Extract the [x, y] coordinate from the center of the cell holding the provided text.  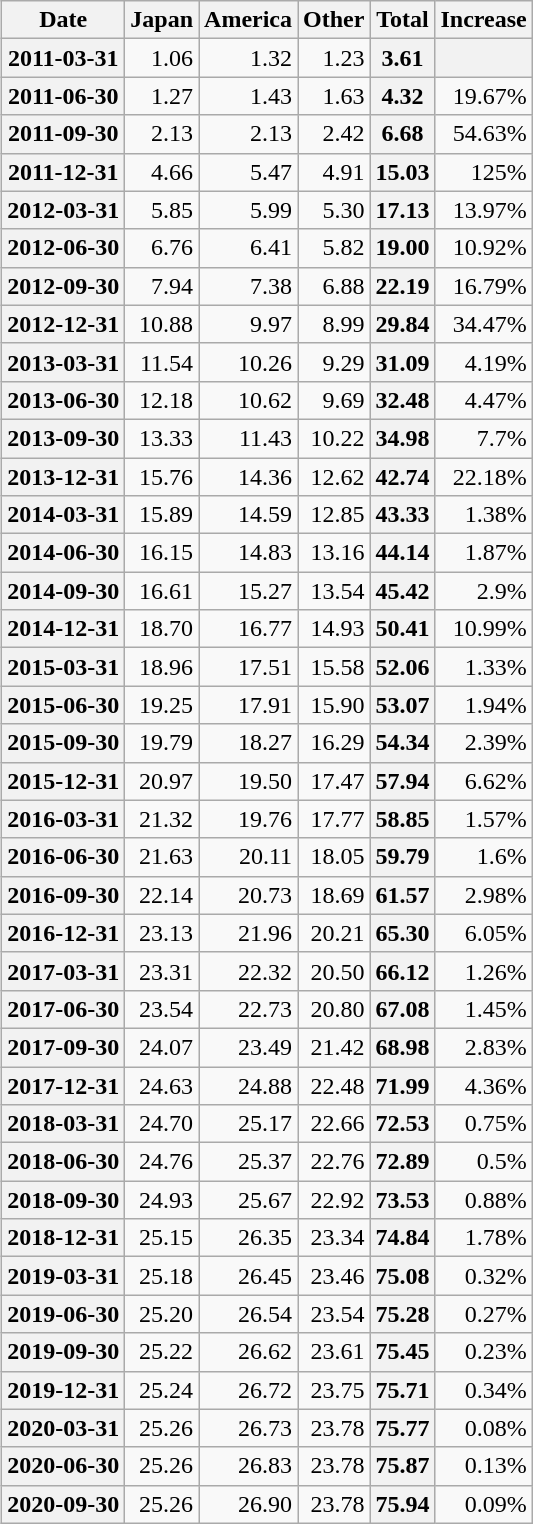
19.67% [484, 96]
2011-03-31 [64, 58]
2.9% [484, 591]
22.92 [334, 1200]
Total [402, 20]
67.08 [402, 1009]
2014-09-30 [64, 591]
5.30 [334, 210]
4.47% [484, 400]
1.27 [162, 96]
6.76 [162, 248]
22.18% [484, 477]
2.42 [334, 134]
1.26% [484, 971]
18.70 [162, 629]
15.03 [402, 172]
2014-06-30 [64, 553]
2014-03-31 [64, 515]
26.83 [248, 1466]
23.34 [334, 1238]
74.84 [402, 1238]
12.62 [334, 477]
14.83 [248, 553]
2.39% [484, 743]
9.69 [334, 400]
2019-06-30 [64, 1314]
25.37 [248, 1162]
2012-06-30 [64, 248]
75.77 [402, 1428]
19.50 [248, 781]
24.93 [162, 1200]
15.76 [162, 477]
1.43 [248, 96]
75.71 [402, 1390]
19.79 [162, 743]
125% [484, 172]
12.85 [334, 515]
26.73 [248, 1428]
0.75% [484, 1124]
21.42 [334, 1047]
43.33 [402, 515]
22.19 [402, 286]
75.87 [402, 1466]
4.19% [484, 362]
6.41 [248, 248]
1.45% [484, 1009]
17.47 [334, 781]
10.92% [484, 248]
4.66 [162, 172]
2011-06-30 [64, 96]
13.54 [334, 591]
10.99% [484, 629]
4.36% [484, 1085]
26.54 [248, 1314]
1.23 [334, 58]
4.32 [402, 96]
20.21 [334, 933]
0.08% [484, 1428]
15.90 [334, 705]
0.27% [484, 1314]
34.47% [484, 324]
13.97% [484, 210]
20.80 [334, 1009]
54.63% [484, 134]
17.91 [248, 705]
2018-03-31 [64, 1124]
26.45 [248, 1276]
0.5% [484, 1162]
26.72 [248, 1390]
2012-03-31 [64, 210]
2017-09-30 [64, 1047]
2.83% [484, 1047]
52.06 [402, 667]
1.63 [334, 96]
2014-12-31 [64, 629]
26.90 [248, 1504]
2019-09-30 [64, 1352]
2018-06-30 [64, 1162]
17.77 [334, 819]
22.14 [162, 895]
6.62% [484, 781]
5.47 [248, 172]
1.87% [484, 553]
2015-09-30 [64, 743]
23.31 [162, 971]
25.67 [248, 1200]
50.41 [402, 629]
14.59 [248, 515]
57.94 [402, 781]
15.27 [248, 591]
59.79 [402, 857]
31.09 [402, 362]
2016-06-30 [64, 857]
16.29 [334, 743]
26.35 [248, 1238]
0.88% [484, 1200]
6.68 [402, 134]
14.36 [248, 477]
53.07 [402, 705]
18.69 [334, 895]
Japan [162, 20]
20.73 [248, 895]
23.13 [162, 933]
25.22 [162, 1352]
1.78% [484, 1238]
32.48 [402, 400]
2016-12-31 [64, 933]
13.33 [162, 438]
0.13% [484, 1466]
7.7% [484, 438]
9.29 [334, 362]
2016-09-30 [64, 895]
2013-09-30 [64, 438]
10.22 [334, 438]
2013-06-30 [64, 400]
12.18 [162, 400]
0.32% [484, 1276]
0.34% [484, 1390]
1.33% [484, 667]
2.98% [484, 895]
15.89 [162, 515]
1.94% [484, 705]
26.62 [248, 1352]
44.14 [402, 553]
73.53 [402, 1200]
24.63 [162, 1085]
15.58 [334, 667]
23.61 [334, 1352]
25.18 [162, 1276]
58.85 [402, 819]
65.30 [402, 933]
21.96 [248, 933]
22.66 [334, 1124]
13.16 [334, 553]
0.09% [484, 1504]
16.15 [162, 553]
21.32 [162, 819]
10.62 [248, 400]
29.84 [402, 324]
17.13 [402, 210]
7.38 [248, 286]
2020-09-30 [64, 1504]
2012-12-31 [64, 324]
72.89 [402, 1162]
61.57 [402, 895]
5.99 [248, 210]
24.76 [162, 1162]
25.24 [162, 1390]
24.70 [162, 1124]
25.20 [162, 1314]
66.12 [402, 971]
23.49 [248, 1047]
1.06 [162, 58]
1.6% [484, 857]
8.99 [334, 324]
75.28 [402, 1314]
0.23% [484, 1352]
2013-03-31 [64, 362]
23.75 [334, 1390]
5.82 [334, 248]
10.26 [248, 362]
75.45 [402, 1352]
2015-12-31 [64, 781]
2017-12-31 [64, 1085]
22.32 [248, 971]
42.74 [402, 477]
20.97 [162, 781]
34.98 [402, 438]
17.51 [248, 667]
Other [334, 20]
11.43 [248, 438]
1.32 [248, 58]
22.76 [334, 1162]
18.05 [334, 857]
14.93 [334, 629]
19.00 [402, 248]
22.73 [248, 1009]
75.94 [402, 1504]
2020-06-30 [64, 1466]
Increase [484, 20]
3.61 [402, 58]
25.15 [162, 1238]
2011-12-31 [64, 172]
7.94 [162, 286]
6.88 [334, 286]
6.05% [484, 933]
71.99 [402, 1085]
2020-03-31 [64, 1428]
11.54 [162, 362]
2017-03-31 [64, 971]
10.88 [162, 324]
2016-03-31 [64, 819]
America [248, 20]
1.57% [484, 819]
54.34 [402, 743]
9.97 [248, 324]
5.85 [162, 210]
2018-12-31 [64, 1238]
16.61 [162, 591]
16.79% [484, 286]
23.46 [334, 1276]
22.48 [334, 1085]
72.53 [402, 1124]
1.38% [484, 515]
2015-03-31 [64, 667]
75.08 [402, 1276]
2012-09-30 [64, 286]
21.63 [162, 857]
19.25 [162, 705]
2011-09-30 [64, 134]
18.96 [162, 667]
18.27 [248, 743]
24.88 [248, 1085]
24.07 [162, 1047]
45.42 [402, 591]
2019-03-31 [64, 1276]
2015-06-30 [64, 705]
20.11 [248, 857]
2019-12-31 [64, 1390]
2013-12-31 [64, 477]
4.91 [334, 172]
68.98 [402, 1047]
2017-06-30 [64, 1009]
2018-09-30 [64, 1200]
19.76 [248, 819]
Date [64, 20]
25.17 [248, 1124]
20.50 [334, 971]
16.77 [248, 629]
